Locate the cell with the specified text and output its [x, y] center coordinate. 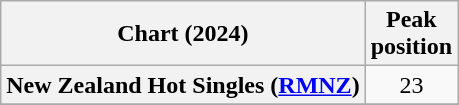
New Zealand Hot Singles (RMNZ) [183, 85]
Chart (2024) [183, 34]
Peakposition [411, 34]
23 [411, 85]
